Pinpoint the cell where the given text exists, returning its (x, y) midpoint coordinate. 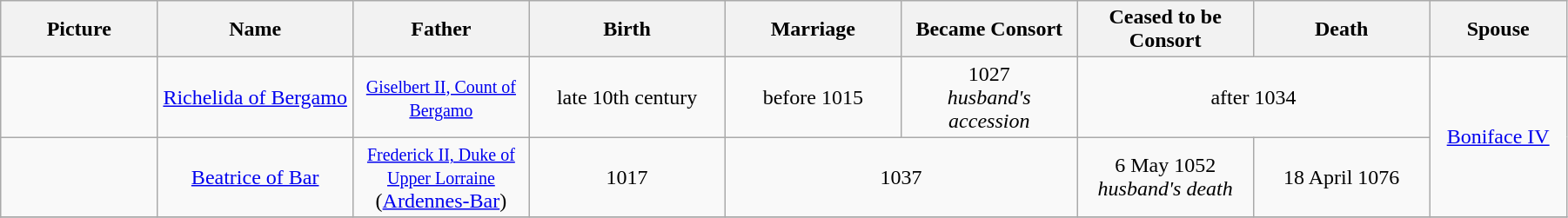
before 1015 (813, 97)
Spouse (1498, 30)
1017 (627, 177)
1037 (901, 177)
6 May 1052husband's death (1165, 177)
Richelida of Bergamo (256, 97)
Boniface IV (1498, 137)
late 10th century (627, 97)
Birth (627, 30)
after 1034 (1253, 97)
Marriage (813, 30)
Frederick II, Duke of Upper Lorraine(Ardennes-Bar) (441, 177)
1027 husband's accession (989, 97)
Picture (79, 30)
Father (441, 30)
Became Consort (989, 30)
Giselbert II, Count of Bergamo (441, 97)
Death (1341, 30)
18 April 1076 (1341, 177)
Ceased to be Consort (1165, 30)
Name (256, 30)
Beatrice of Bar (256, 177)
